Identify which cell holds the provided text, then report its (X, Y) central coordinate. 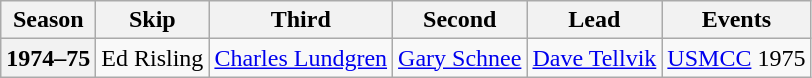
USMCC 1975 (736, 58)
Lead (594, 20)
Third (301, 20)
Events (736, 20)
Second (460, 20)
1974–75 (48, 58)
Gary Schnee (460, 58)
Skip (152, 20)
Charles Lundgren (301, 58)
Season (48, 20)
Ed Risling (152, 58)
Dave Tellvik (594, 58)
